Output the [X, Y] coordinate of the center of the cell containing the given text.  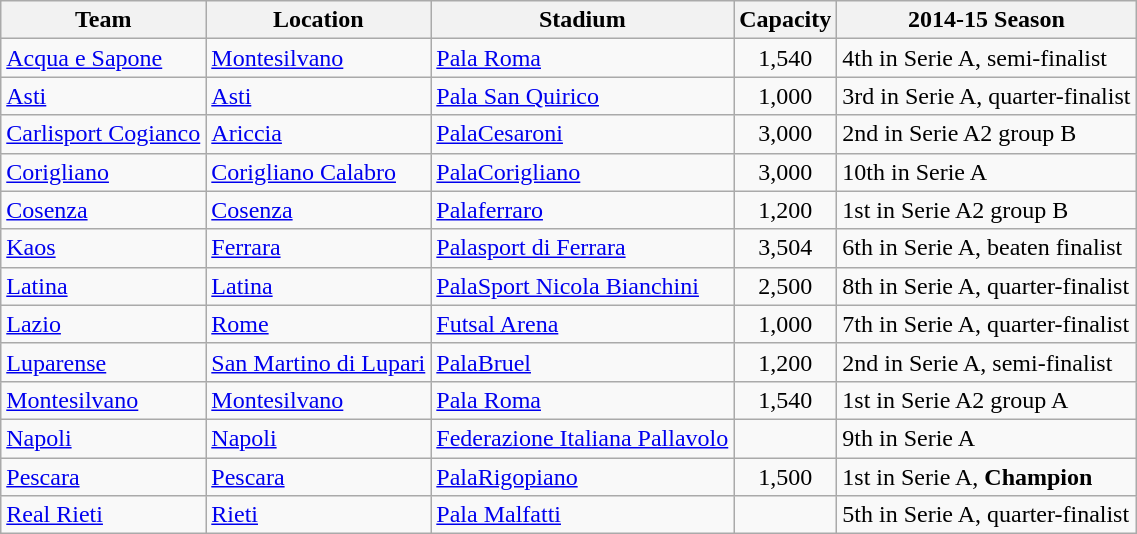
2014-15 Season [986, 20]
1,500 [786, 477]
Acqua e Sapone [104, 58]
4th in Serie A, semi-finalist [986, 58]
Real Rieti [104, 515]
Lazio [104, 324]
Palasport di Ferrara [582, 248]
8th in Serie A, quarter-finalist [986, 286]
2nd in Serie A2 group B [986, 134]
PalaSport Nicola Bianchini [582, 286]
6th in Serie A, beaten finalist [986, 248]
PalaCorigliano [582, 172]
7th in Serie A, quarter-finalist [986, 324]
Capacity [786, 20]
Team [104, 20]
Kaos [104, 248]
1st in Serie A2 group B [986, 210]
3rd in Serie A, quarter-finalist [986, 96]
PalaRigopiano [582, 477]
Pala Malfatti [582, 515]
Palaferraro [582, 210]
Rieti [318, 515]
Ferrara [318, 248]
San Martino di Lupari [318, 362]
Luparense [104, 362]
Federazione Italiana Pallavolo [582, 438]
1st in Serie A, Champion [986, 477]
2,500 [786, 286]
Location [318, 20]
Futsal Arena [582, 324]
5th in Serie A, quarter-finalist [986, 515]
2nd in Serie A, semi-finalist [986, 362]
PalaCesaroni [582, 134]
Corigliano Calabro [318, 172]
Ariccia [318, 134]
Pala San Quirico [582, 96]
3,504 [786, 248]
10th in Serie A [986, 172]
Carlisport Cogianco [104, 134]
1st in Serie A2 group A [986, 400]
9th in Serie A [986, 438]
Rome [318, 324]
Stadium [582, 20]
Corigliano [104, 172]
PalaBruel [582, 362]
